Locate the cell with the specified text and output its [X, Y] center coordinate. 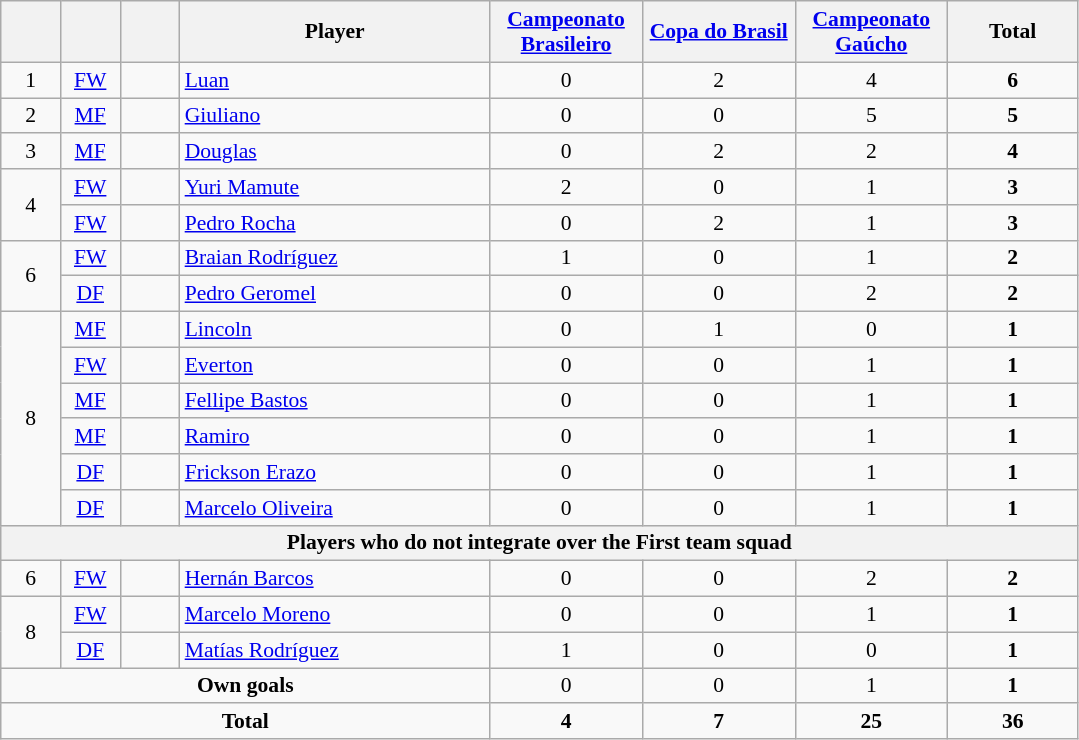
Marcelo Moreno [335, 615]
Lincoln [335, 330]
Yuri Mamute [335, 187]
Copa do Brasil [718, 32]
Own goals [246, 686]
Player [335, 32]
Players who do not integrate over the First team squad [540, 543]
Giuliano [335, 116]
Pedro Geromel [335, 294]
Frickson Erazo [335, 472]
Pedro Rocha [335, 223]
Campeonato Brasileiro [566, 32]
Braian Rodríguez [335, 258]
Ramiro [335, 437]
Matías Rodríguez [335, 650]
25 [872, 722]
Hernán Barcos [335, 579]
Marcelo Oliveira [335, 508]
36 [1013, 722]
Douglas [335, 152]
7 [718, 722]
Fellipe Bastos [335, 401]
Campeonato Gaúcho [872, 32]
Everton [335, 365]
Luan [335, 80]
